Scan for the cell matching the given text and deliver its [x, y] coordinate at center. 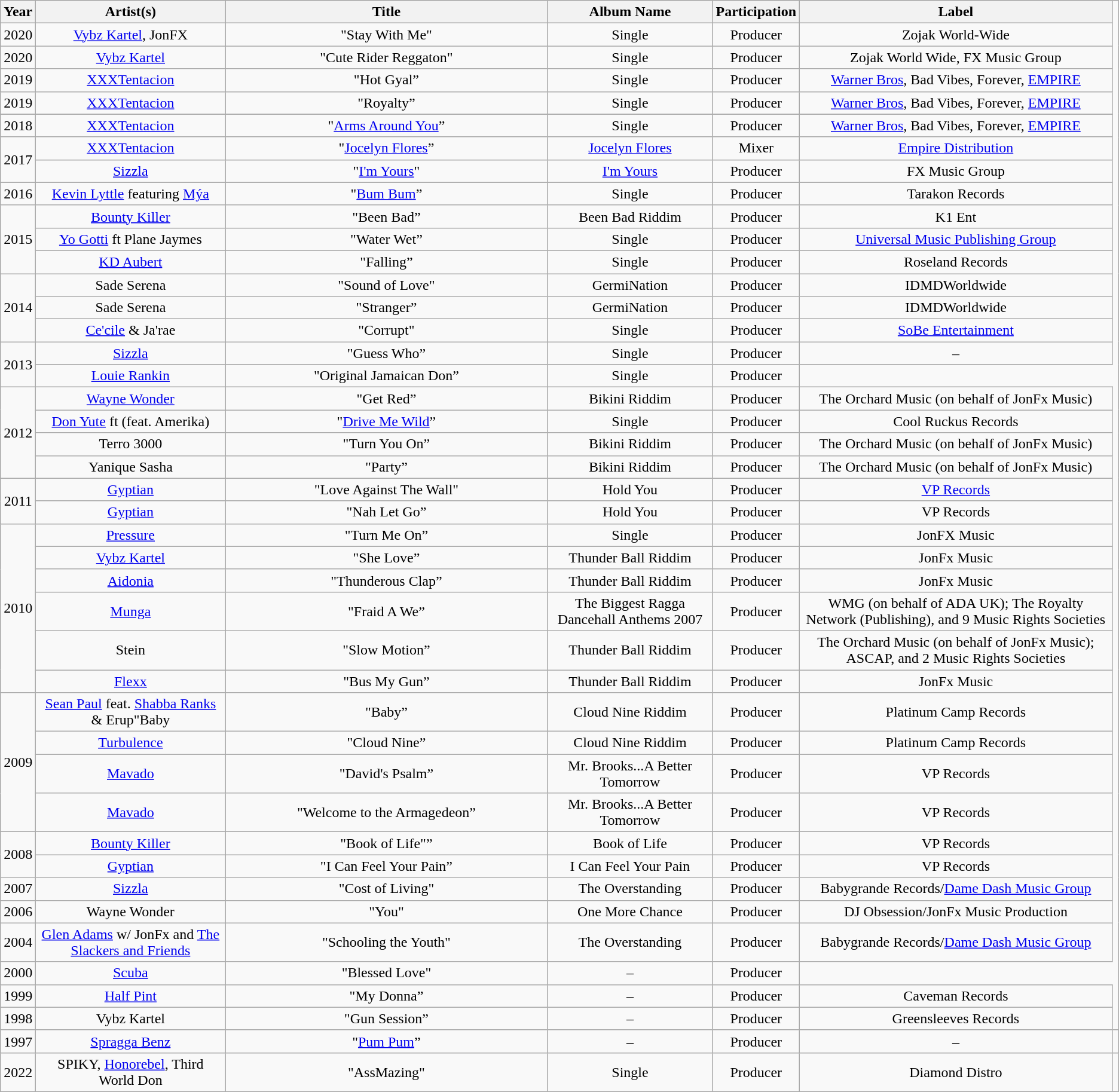
"Thunderous Clap” [386, 580]
Half Pint [130, 996]
"Cloud Nine” [386, 743]
JonFX Music [956, 535]
Ce'cile & Ja'rae [130, 331]
Sean Paul feat. Shabba Ranks & Erup"Baby [130, 712]
Louie Rankin [130, 376]
"I'm Yours" [386, 171]
"Been Bad” [386, 216]
Been Bad Riddim [630, 216]
"Nah Let Go” [386, 512]
Flexx [130, 681]
Universal Music Publishing Group [956, 239]
"Corrupt" [386, 331]
2006 [18, 911]
Album Name [630, 12]
Label [956, 12]
"Pum Pum” [386, 1041]
Terro 3000 [130, 444]
I'm Yours [630, 171]
"Royalty” [386, 103]
Mixer [756, 148]
Artist(s) [130, 12]
"Hot Gyal” [386, 80]
"Drive Me Wild” [386, 421]
"Original Jamaican Don” [386, 376]
Diamond Distro [956, 1072]
Munga [130, 611]
1997 [18, 1041]
Yo Gotti ft Plane Jaymes [130, 239]
Scuba [130, 973]
"AssMazing" [386, 1072]
"Jocelyn Flores” [386, 148]
Year [18, 12]
Title [386, 12]
"Sound of Love" [386, 285]
SoBe Entertainment [956, 331]
2007 [18, 889]
The Biggest Ragga Dancehall Anthems 2007 [630, 611]
"Fraid A We” [386, 611]
2008 [18, 855]
One More Chance [630, 911]
"Water Wet” [386, 239]
"Cute Rider Reggaton" [386, 57]
Zojak World-Wide [956, 35]
2014 [18, 308]
Empire Distribution [956, 148]
"Get Red” [386, 399]
Participation [756, 12]
K1 Ent [956, 216]
Vybz Kartel, JonFX [130, 35]
"You" [386, 911]
"Blessed Love" [386, 973]
Stein [130, 650]
WMG (on behalf of ADA UK); The Royalty Network (Publishing), and 9 Music Rights Societies [956, 611]
Book of Life [630, 843]
2013 [18, 365]
2011 [18, 501]
"She Love” [386, 558]
"Cost of Living" [386, 889]
2016 [18, 194]
Glen Adams w/ JonFx and The Slackers and Friends [130, 942]
2015 [18, 239]
Kevin Lyttle featuring Mýa [130, 194]
"Schooling the Youth" [386, 942]
Don Yute ft (feat. Amerika) [130, 421]
Greensleeves Records [956, 1018]
"Bus My Gun” [386, 681]
"Arms Around You” [386, 126]
2022 [18, 1072]
2004 [18, 942]
2010 [18, 608]
"Bum Bum” [386, 194]
"Turn You On” [386, 444]
Pressure [130, 535]
Roseland Records [956, 262]
2009 [18, 763]
Cool Ruckus Records [956, 421]
1999 [18, 996]
DJ Obsession/JonFx Music Production [956, 911]
2018 [18, 126]
"David's Psalm” [386, 773]
"Gun Session” [386, 1018]
"Love Against The Wall" [386, 490]
1998 [18, 1018]
"Slow Motion” [386, 650]
Caveman Records [956, 996]
"Falling” [386, 262]
Tarakon Records [956, 194]
2000 [18, 973]
"Welcome to the Armagedeon” [386, 813]
Zojak World Wide, FX Music Group [956, 57]
"I Can Feel Your Pain” [386, 866]
Aidonia [130, 580]
I Can Feel Your Pain [630, 866]
The Orchard Music (on behalf of JonFx Music); ASCAP, and 2 Music Rights Societies [956, 650]
2017 [18, 160]
SPIKY, Honorebel, Third World Don [130, 1072]
Turbulence [130, 743]
"Stay With Me" [386, 35]
KD Aubert [130, 262]
FX Music Group [956, 171]
"Turn Me On” [386, 535]
Jocelyn Flores [630, 148]
Spragga Benz [130, 1041]
"Party” [386, 467]
"Baby” [386, 712]
"Guess Who” [386, 353]
"Book of Life"” [386, 843]
Yanique Sasha [130, 467]
"Stranger” [386, 308]
"My Donna” [386, 996]
2012 [18, 433]
